Output the (X, Y) coordinate of the center of the cell containing the given text.  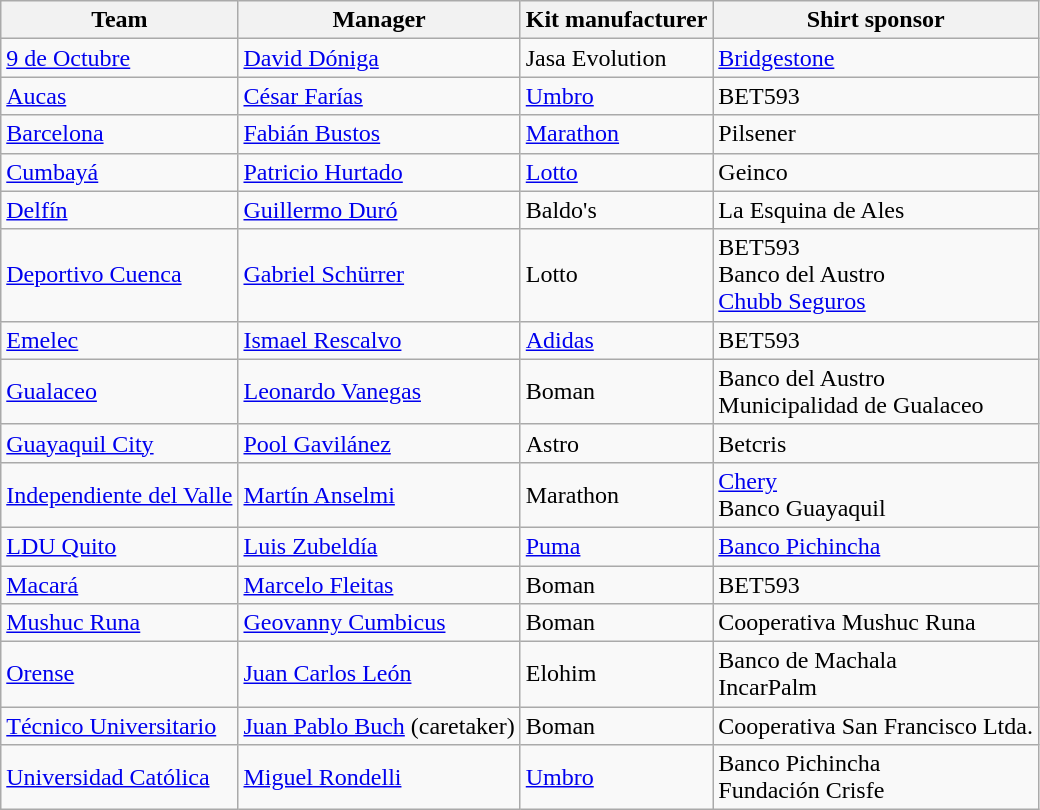
David Dóniga (379, 58)
Independiente del Valle (120, 494)
Puma (616, 546)
Geinco (876, 172)
Pool Gavilánez (379, 443)
Juan Pablo Buch (caretaker) (379, 726)
Adidas (616, 340)
Cooperativa San Francisco Ltda. (876, 726)
Fabián Bustos (379, 134)
Manager (379, 20)
Luis Zubeldía (379, 546)
Shirt sponsor (876, 20)
BET593Banco del AustroChubb Seguros (876, 275)
CheryBanco Guayaquil (876, 494)
Gualaceo (120, 392)
César Farías (379, 96)
Orense (120, 674)
Astro (616, 443)
Baldo's (616, 210)
Marcelo Fleitas (379, 585)
Cumbayá (120, 172)
LDU Quito (120, 546)
Delfín (120, 210)
Geovanny Cumbicus (379, 623)
Ismael Rescalvo (379, 340)
Emelec (120, 340)
Betcris (876, 443)
Deportivo Cuenca (120, 275)
Aucas (120, 96)
Bridgestone (876, 58)
Banco PichinchaFundación Crisfe (876, 778)
Elohim (616, 674)
Guillermo Duró (379, 210)
Jasa Evolution (616, 58)
Mushuc Runa (120, 623)
9 de Octubre (120, 58)
Guayaquil City (120, 443)
La Esquina de Ales (876, 210)
Banco Pichincha (876, 546)
Técnico Universitario (120, 726)
Juan Carlos León (379, 674)
Kit manufacturer (616, 20)
Martín Anselmi (379, 494)
Patricio Hurtado (379, 172)
Macará (120, 585)
Pilsener (876, 134)
Universidad Católica (120, 778)
Barcelona (120, 134)
Gabriel Schürrer (379, 275)
Banco del AustroMunicipalidad de Gualaceo (876, 392)
Team (120, 20)
Cooperativa Mushuc Runa (876, 623)
Leonardo Vanegas (379, 392)
Miguel Rondelli (379, 778)
Banco de MachalaIncarPalm (876, 674)
